Return the (X, Y) coordinate for the center point of the cell that contains the specified text.  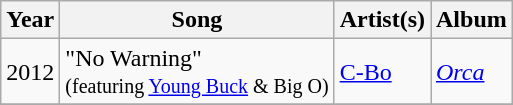
2012 (30, 72)
Song (197, 20)
C-Bo (382, 72)
Album (471, 20)
Orca (471, 72)
Artist(s) (382, 20)
"No Warning"(featuring Young Buck & Big O) (197, 72)
Year (30, 20)
